Output the (x, y) coordinate of the center of the cell containing the given text.  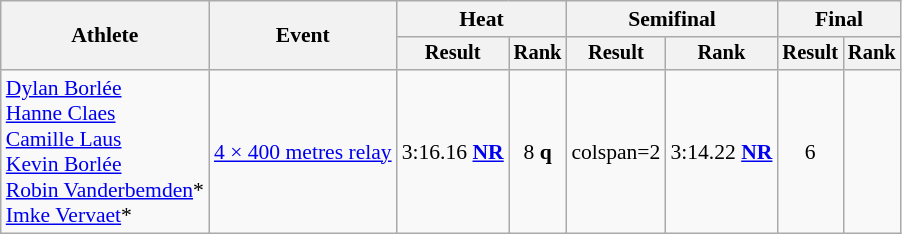
Heat (482, 19)
4 × 400 metres relay (303, 152)
8 q (538, 152)
colspan=2 (616, 152)
Athlete (105, 36)
Final (838, 19)
Event (303, 36)
6 (810, 152)
3:16.16 NR (453, 152)
Semifinal (672, 19)
3:14.22 NR (721, 152)
Dylan Borlée Hanne Claes Camille Laus Kevin Borlée Robin Vanderbemden* Imke Vervaet* (105, 152)
